Detect which cell encompasses the target text, then output its (x, y) center coordinate. 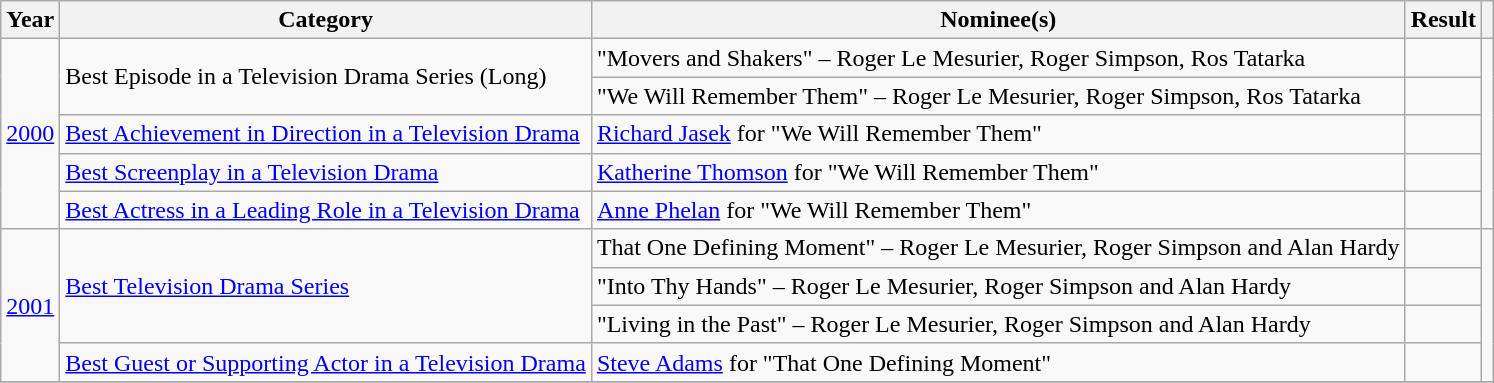
"Living in the Past" – Roger Le Mesurier, Roger Simpson and Alan Hardy (998, 324)
Steve Adams for "That One Defining Moment" (998, 362)
Year (30, 20)
Richard Jasek for "We Will Remember Them" (998, 134)
Category (326, 20)
"Into Thy Hands" – Roger Le Mesurier, Roger Simpson and Alan Hardy (998, 286)
2001 (30, 305)
Best Episode in a Television Drama Series (Long) (326, 77)
Best Television Drama Series (326, 286)
Anne Phelan for "We Will Remember Them" (998, 210)
"We Will Remember Them" – Roger Le Mesurier, Roger Simpson, Ros Tatarka (998, 96)
Result (1443, 20)
Katherine Thomson for "We Will Remember Them" (998, 172)
Best Screenplay in a Television Drama (326, 172)
Best Achievement in Direction in a Television Drama (326, 134)
That One Defining Moment" – Roger Le Mesurier, Roger Simpson and Alan Hardy (998, 248)
Best Actress in a Leading Role in a Television Drama (326, 210)
"Movers and Shakers" – Roger Le Mesurier, Roger Simpson, Ros Tatarka (998, 58)
Best Guest or Supporting Actor in a Television Drama (326, 362)
Nominee(s) (998, 20)
2000 (30, 134)
